For the text-containing cell, return its midpoint in [X, Y] coordinate format. 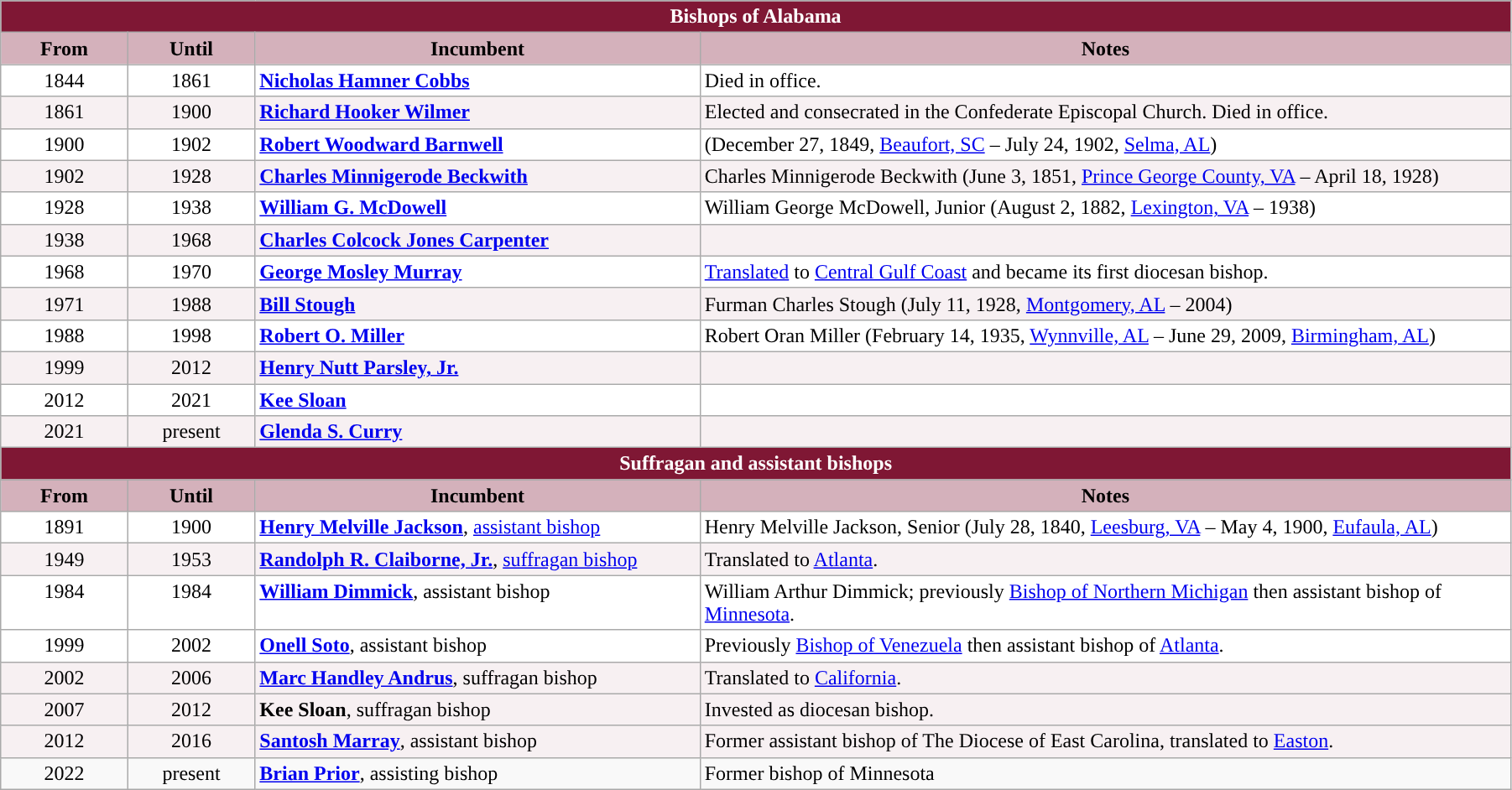
Former bishop of Minnesota [1105, 773]
2022 [65, 773]
Former assistant bishop of The Diocese of East Carolina, translated to Easton. [1105, 741]
Brian Prior, assisting bishop [477, 773]
Suffragan and assistant bishops [756, 464]
Bill Stough [477, 304]
Glenda S. Curry [477, 432]
William Arthur Dimmick; previously Bishop of Northern Michigan then assistant bishop of Minnesota. [1105, 602]
George Mosley Murray [477, 272]
Died in office. [1105, 81]
2007 [65, 709]
Onell Soto, assistant bishop [477, 646]
Robert Woodward Barnwell [477, 144]
William G. McDowell [477, 208]
Previously Bishop of Venezuela then assistant bishop of Atlanta. [1105, 646]
Henry Nutt Parsley, Jr. [477, 367]
1953 [191, 559]
Randolph R. Claiborne, Jr., suffragan bishop [477, 559]
Robert Oran Miller (February 14, 1935, Wynnville, AL – June 29, 2009, Birmingham, AL) [1105, 335]
Richard Hooker Wilmer [477, 112]
Translated to Central Gulf Coast and became its first diocesan bishop. [1105, 272]
1970 [191, 272]
Robert O. Miller [477, 335]
Nicholas Hamner Cobbs [477, 81]
Translated to Atlanta. [1105, 559]
2016 [191, 741]
Henry Melville Jackson, assistant bishop [477, 528]
William Dimmick, assistant bishop [477, 602]
(December 27, 1849, Beaufort, SC – July 24, 1902, Selma, AL) [1105, 144]
Charles Minnigerode Beckwith [477, 176]
Santosh Marray, assistant bishop [477, 741]
Charles Minnigerode Beckwith (June 3, 1851, Prince George County, VA – April 18, 1928) [1105, 176]
1949 [65, 559]
Elected and consecrated in the Confederate Episcopal Church. Died in office. [1105, 112]
2006 [191, 678]
Charles Colcock Jones Carpenter [477, 240]
1971 [65, 304]
Kee Sloan, suffragan bishop [477, 709]
1891 [65, 528]
1998 [191, 335]
Kee Sloan [477, 400]
William George McDowell, Junior (August 2, 1882, Lexington, VA – 1938) [1105, 208]
Furman Charles Stough (July 11, 1928, Montgomery, AL – 2004) [1105, 304]
Bishops of Alabama [756, 17]
Invested as diocesan bishop. [1105, 709]
Translated to California. [1105, 678]
Henry Melville Jackson, Senior (July 28, 1840, Leesburg, VA – May 4, 1900, Eufaula, AL) [1105, 528]
Marc Handley Andrus, suffragan bishop [477, 678]
1844 [65, 81]
